Locate the cell with the specified text and output its [x, y] center coordinate. 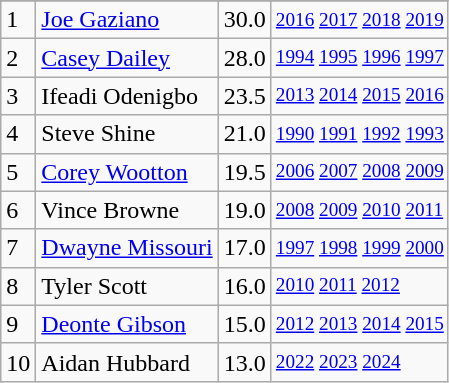
2016 2017 2018 2019 [360, 20]
23.5 [244, 96]
30.0 [244, 20]
Corey Wootton [127, 172]
2010 2011 2012 [360, 286]
4 [18, 134]
1 [18, 20]
5 [18, 172]
Vince Browne [127, 210]
19.5 [244, 172]
17.0 [244, 248]
19.0 [244, 210]
Joe Gaziano [127, 20]
7 [18, 248]
8 [18, 286]
16.0 [244, 286]
10 [18, 362]
Ifeadi Odenigbo [127, 96]
1990 1991 1992 1993 [360, 134]
1997 1998 1999 2000 [360, 248]
1994 1995 1996 1997 [360, 58]
Tyler Scott [127, 286]
Steve Shine [127, 134]
21.0 [244, 134]
13.0 [244, 362]
2 [18, 58]
9 [18, 324]
Deonte Gibson [127, 324]
2013 2014 2015 2016 [360, 96]
Dwayne Missouri [127, 248]
2008 2009 2010 2011 [360, 210]
15.0 [244, 324]
Aidan Hubbard [127, 362]
2022 2023 2024 [360, 362]
Casey Dailey [127, 58]
3 [18, 96]
2012 2013 2014 2015 [360, 324]
2006 2007 2008 2009 [360, 172]
28.0 [244, 58]
6 [18, 210]
